Pinpoint the cell where the given text exists, returning its (X, Y) midpoint coordinate. 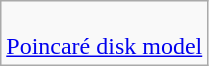
Poincaré disk model (104, 34)
